Identify which cell holds the provided text, then report its [x, y] central coordinate. 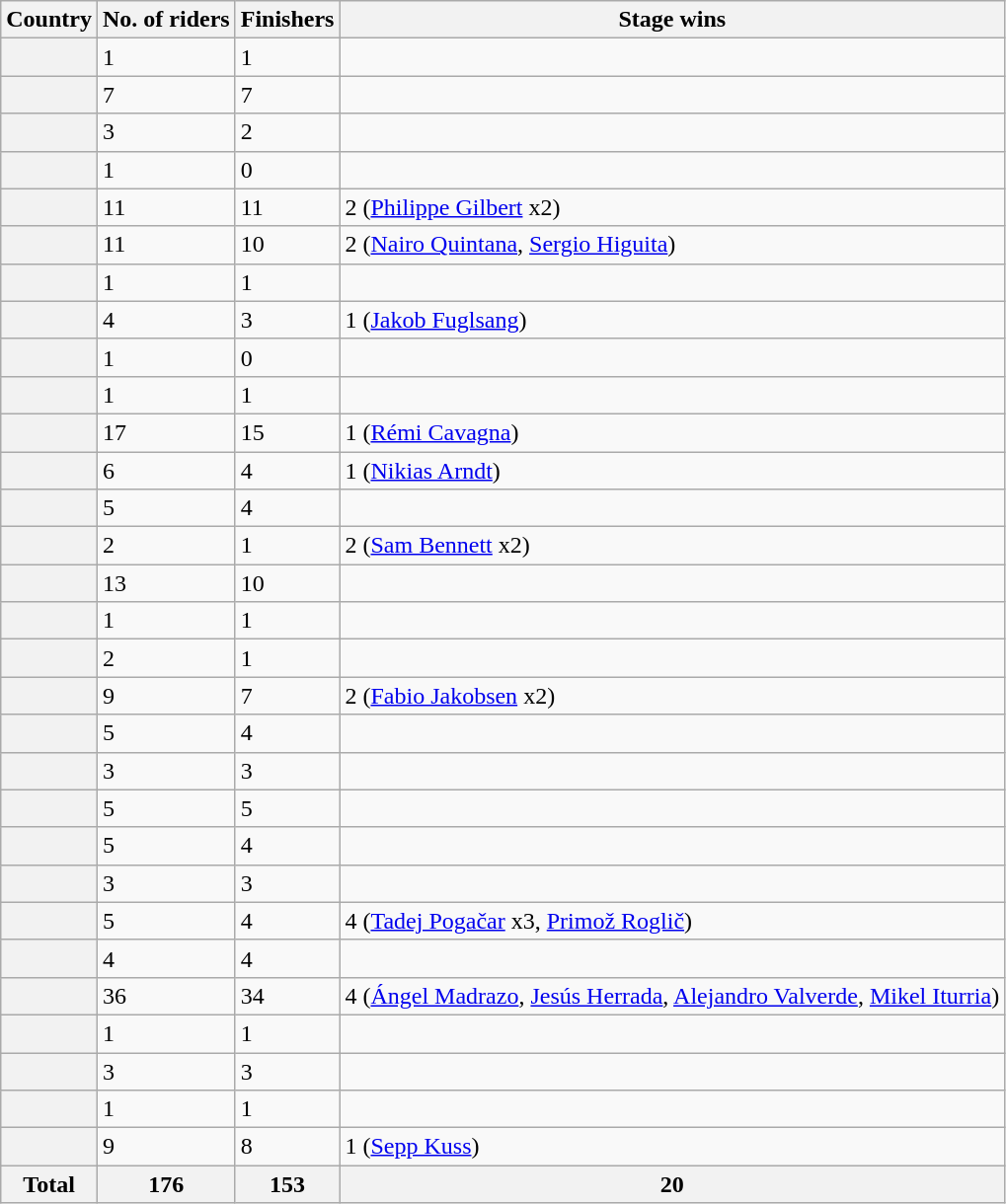
17 [166, 432]
2 (Sam Bennett x2) [672, 546]
2 (Fabio Jakobsen x2) [672, 696]
20 [672, 1184]
Stage wins [672, 20]
1 (Rémi Cavagna) [672, 432]
Country [49, 20]
153 [287, 1184]
13 [166, 583]
15 [287, 432]
34 [287, 996]
4 (Ángel Madrazo, Jesús Herrada, Alejandro Valverde, Mikel Iturria) [672, 996]
1 (Jakob Fuglsang) [672, 320]
1 (Sepp Kuss) [672, 1147]
8 [287, 1147]
1 (Nikias Arndt) [672, 471]
6 [166, 471]
4 (Tadej Pogačar x3, Primož Roglič) [672, 921]
176 [166, 1184]
Total [49, 1184]
Finishers [287, 20]
2 (Philippe Gilbert x2) [672, 207]
2 (Nairo Quintana, Sergio Higuita) [672, 245]
No. of riders [166, 20]
36 [166, 996]
